Pinpoint the cell where the given text exists, returning its (X, Y) midpoint coordinate. 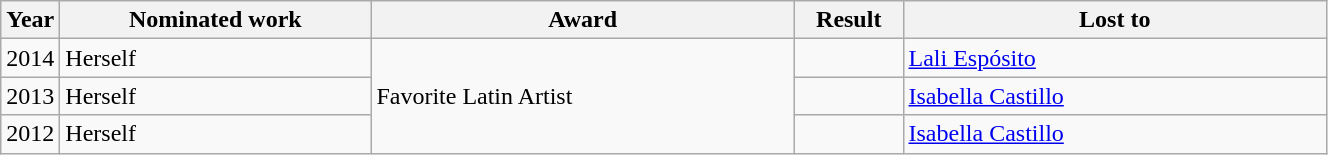
Award (583, 20)
2014 (30, 58)
Year (30, 20)
Nominated work (216, 20)
2013 (30, 96)
Favorite Latin Artist (583, 96)
Lost to (1115, 20)
2012 (30, 134)
Lali Espósito (1115, 58)
Result (848, 20)
